Capture the cell that displays the provided text and extract its (x, y) central coordinate. 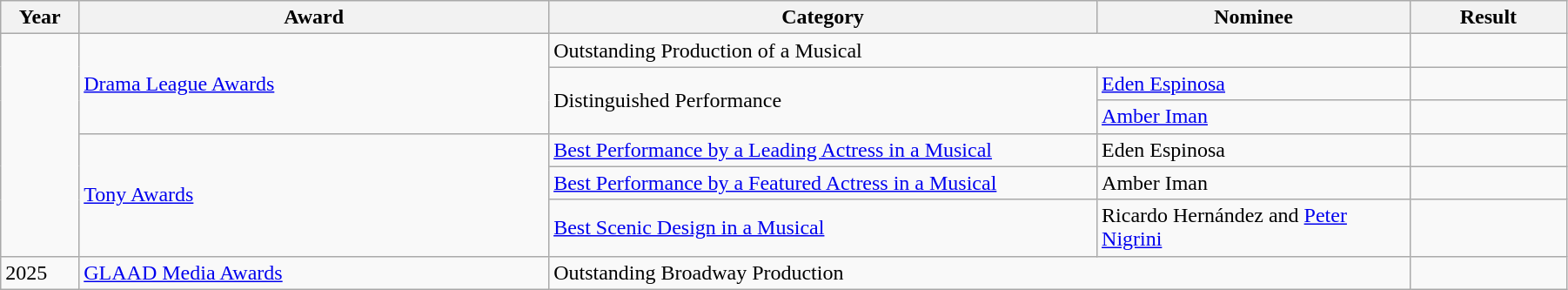
Outstanding Broadway Production (980, 273)
Outstanding Production of a Musical (980, 51)
Distinguished Performance (823, 100)
Drama League Awards (314, 84)
GLAAD Media Awards (314, 273)
Nominee (1254, 17)
Tony Awards (314, 195)
Award (314, 17)
Category (823, 17)
Year (40, 17)
Result (1488, 17)
Best Scenic Design in a Musical (823, 228)
Ricardo Hernández and Peter Nigrini (1254, 228)
Best Performance by a Leading Actress in a Musical (823, 150)
2025 (40, 273)
Best Performance by a Featured Actress in a Musical (823, 183)
